From the cell containing the given text, extract its center point as [X, Y] coordinate. 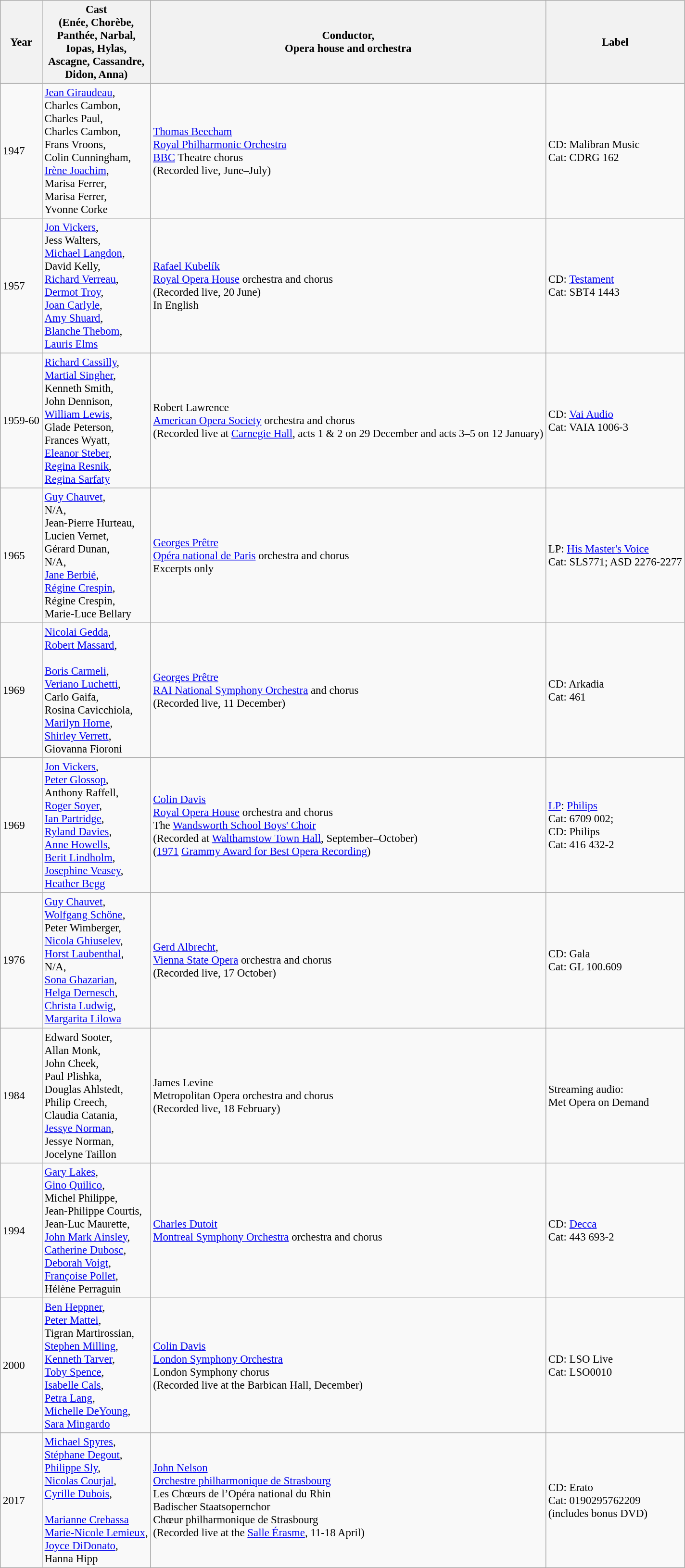
Cast(Enée, Chorèbe, Panthée, Narbal,Iopas, Hylas,Ascagne, Cassandre,Didon, Anna) [96, 42]
Ben Heppner,Peter Mattei,Tigran Martirossian,Stephen Milling,Kenneth Tarver,Toby Spence,Isabelle Cals,Petra Lang,Michelle DeYoung,Sara Mingardo [96, 1366]
Streaming audio:Met Opera on Demand [615, 1095]
LP: His Master's VoiceCat: SLS771; ASD 2276-2277 [615, 556]
Conductor,Opera house and orchestra [348, 42]
Year [21, 42]
LP: PhilipsCat: 6709 002;CD: PhilipsCat: 416 432-2 [615, 825]
1947 [21, 151]
Nicolai Gedda,Robert Massard,Boris Carmeli,Veriano Luchetti,Carlo Gaifa,Rosina Cavicchiola,Marilyn Horne,Shirley Verrett,Giovanna Fioroni [96, 690]
Jon Vickers,Peter Glossop,Anthony Raffell,Roger Soyer,Ian Partridge,Ryland Davies,Anne Howells,Berit Lindholm,Josephine Veasey,Heather Begg [96, 825]
CD: Malibran MusicCat: CDRG 162 [615, 151]
1984 [21, 1095]
Charles DutoitMontreal Symphony Orchestra orchestra and chorus [348, 1230]
Rafael KubelíkRoyal Opera House orchestra and chorus(Recorded live, 20 June) In English [348, 286]
2000 [21, 1366]
Guy Chauvet,N/A,Jean-Pierre Hurteau,Lucien Vernet,Gérard Dunan,N/A,Jane Berbié,Régine Crespin,Régine Crespin,Marie-Luce Bellary [96, 556]
Guy Chauvet,Wolfgang Schöne,Peter Wimberger,Nicola Ghiuselev,Horst Laubenthal,N/A,Sona Ghazarian,Helga Dernesch,Christa Ludwig,Margarita Lilowa [96, 961]
Georges PrêtreRAI National Symphony Orchestra and chorus (Recorded live, 11 December) [348, 690]
CD: DeccaCat: 443 693-2 [615, 1230]
Georges Prêtre Opéra national de Paris orchestra and chorusExcerpts only [348, 556]
CD: TestamentCat: SBT4 1443 [615, 286]
Edward Sooter,Allan Monk,John Cheek,Paul Plishka,Douglas Ahlstedt,Philip Creech,Claudia Catania, Jessye Norman,Jessye Norman,Jocelyne Taillon [96, 1095]
Jean Giraudeau,Charles Cambon,Charles Paul,Charles Cambon,Frans Vroons,Colin Cunningham,Irène Joachim,Marisa Ferrer,Marisa Ferrer,Yvonne Corke [96, 151]
CD: Vai AudioCat: VAIA 1006-3 [615, 421]
Jon Vickers,Jess Walters,Michael Langdon,David Kelly,Richard Verreau,Dermot Troy,Joan Carlyle,Amy Shuard,Blanche Thebom,Lauris Elms [96, 286]
CD: GalaCat: GL 100.609 [615, 961]
2017 [21, 1500]
1965 [21, 556]
Thomas BeechamRoyal Philharmonic OrchestraBBC Theatre chorus(Recorded live, June–July) [348, 151]
1976 [21, 961]
CD: EratoCat: 0190295762209(includes bonus DVD) [615, 1500]
Robert LawrenceAmerican Opera Society orchestra and chorus (Recorded live at Carnegie Hall, acts 1 & 2 on 29 December and acts 3–5 on 12 January) [348, 421]
Gerd Albrecht,Vienna State Opera orchestra and chorus(Recorded live, 17 October) [348, 961]
James Levine Metropolitan Opera orchestra and chorus(Recorded live, 18 February) [348, 1095]
CD: LSO LiveCat: LSO0010 [615, 1366]
1994 [21, 1230]
1959-60 [21, 421]
Michael Spyres,Stéphane Degout,Philippe Sly,Nicolas Courjal,Cyrille Dubois,Marianne CrebassaMarie-Nicole Lemieux,Joyce DiDonato,Hanna Hipp [96, 1500]
Richard Cassilly,Martial Singher,Kenneth Smith,John Dennison,William Lewis,Glade Peterson,Frances Wyatt,Eleanor Steber,Regina Resnik,Regina Sarfaty [96, 421]
Colin DavisLondon Symphony OrchestraLondon Symphony chorus(Recorded live at the Barbican Hall, December) [348, 1366]
Label [615, 42]
CD: ArkadiaCat: 461 [615, 690]
1957 [21, 286]
